Scan for the cell matching the given text and deliver its (X, Y) coordinate at center. 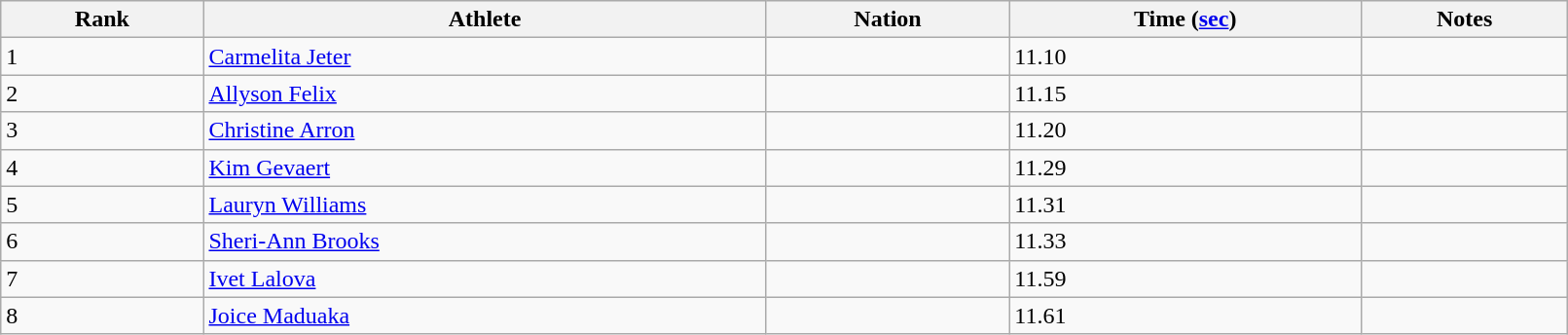
11.29 (1185, 167)
11.15 (1185, 93)
Joice Maduaka (485, 316)
Notes (1465, 19)
Rank (102, 19)
Time (sec) (1185, 19)
1 (102, 56)
Athlete (485, 19)
11.31 (1185, 205)
Christine Arron (485, 130)
3 (102, 130)
Allyson Felix (485, 93)
11.33 (1185, 242)
Kim Gevaert (485, 167)
Sheri-Ann Brooks (485, 242)
8 (102, 316)
6 (102, 242)
11.20 (1185, 130)
Lauryn Williams (485, 205)
11.59 (1185, 279)
7 (102, 279)
11.61 (1185, 316)
Carmelita Jeter (485, 56)
11.10 (1185, 56)
5 (102, 205)
4 (102, 167)
Ivet Lalova (485, 279)
Nation (888, 19)
2 (102, 93)
